Scan for the cell matching the given text and deliver its [x, y] coordinate at center. 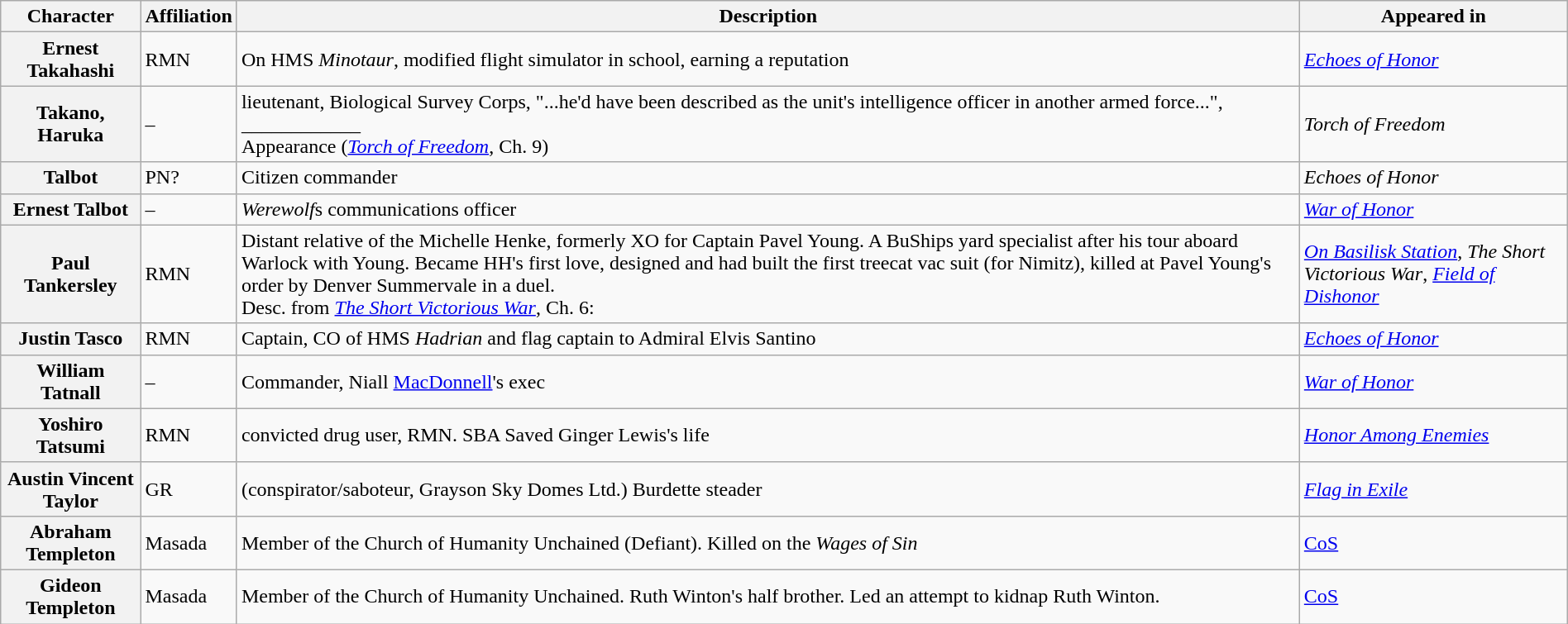
Commander, Niall MacDonnell's exec [767, 382]
Member of the Church of Humanity Unchained (Defiant). Killed on the Wages of Sin [767, 542]
Yoshiro Tatsumi [71, 435]
Flag in Exile [1433, 489]
Captain, CO of HMS Hadrian and flag captain to Admiral Elvis Santino [767, 339]
convicted drug user, RMN. SBA Saved Ginger Lewis's life [767, 435]
Talbot [71, 178]
Justin Tasco [71, 339]
Ernest Talbot [71, 209]
On Basilisk Station, The Short Victorious War, Field of Dishonor [1433, 274]
Character [71, 17]
(conspirator/saboteur, Grayson Sky Domes Ltd.) Burdette steader [767, 489]
Gideon Templeton [71, 597]
Takano, Haruka [71, 124]
William Tatnall [71, 382]
Austin Vincent Taylor [71, 489]
Member of the Church of Humanity Unchained. Ruth Winton's half brother. Led an attempt to kidnap Ruth Winton. [767, 597]
Honor Among Enemies [1433, 435]
Torch of Freedom [1433, 124]
Werewolfs communications officer [767, 209]
Description [767, 17]
Paul Tankersley [71, 274]
Abraham Templeton [71, 542]
Appeared in [1433, 17]
PN? [189, 178]
Ernest Takahashi [71, 60]
GR [189, 489]
Citizen commander [767, 178]
On HMS Minotaur, modified flight simulator in school, earning a reputation [767, 60]
Affiliation [189, 17]
